Detect which cell encompasses the target text, then output its (x, y) center coordinate. 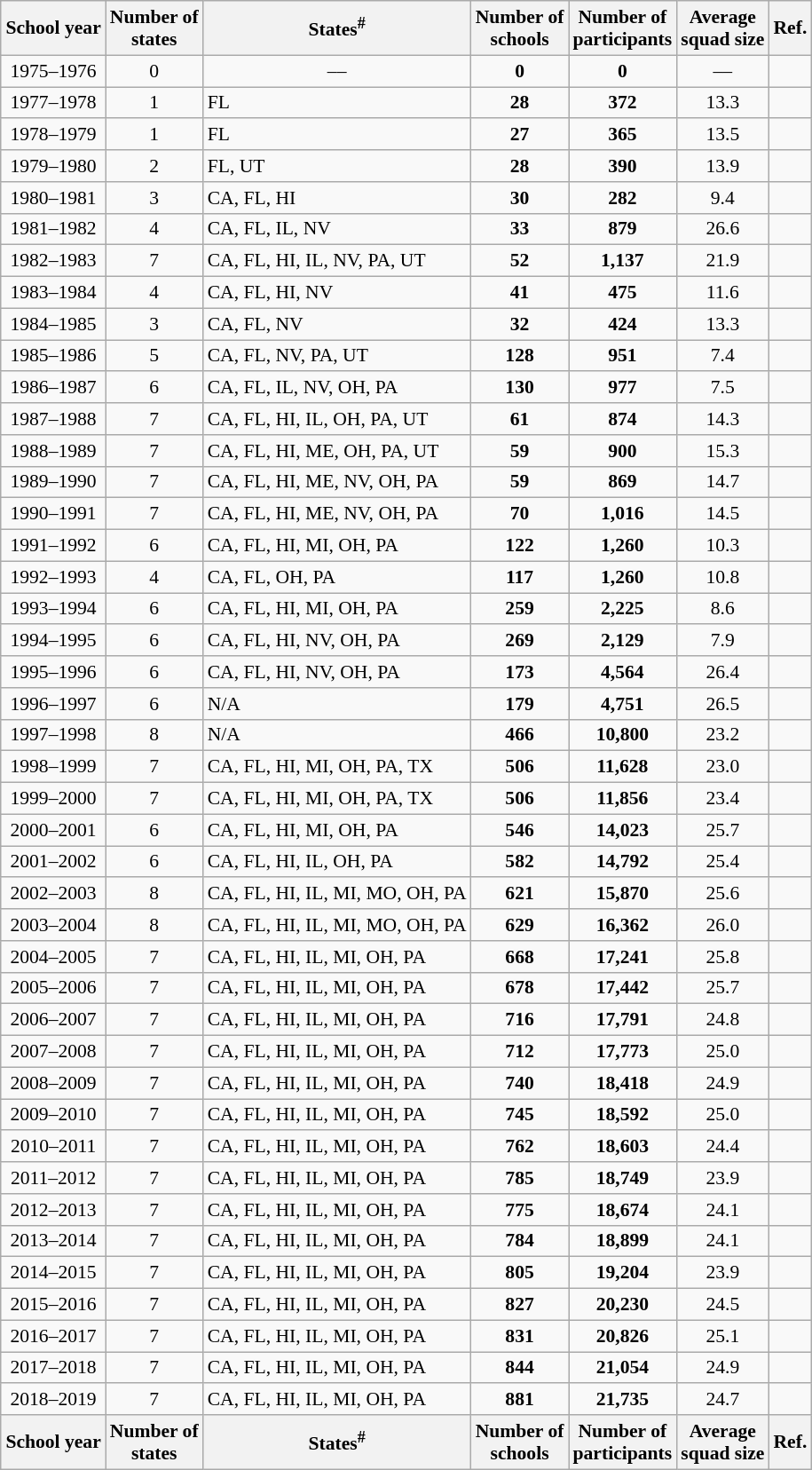
9.4 (722, 198)
1994–1995 (53, 641)
259 (520, 609)
15.3 (722, 451)
179 (520, 704)
23.2 (722, 735)
1998–1999 (53, 767)
582 (520, 862)
FL, UT (337, 166)
70 (520, 514)
CA, FL, HI, NV (337, 293)
2004–2005 (53, 957)
26.5 (722, 704)
24.5 (722, 1305)
2006–2007 (53, 1020)
668 (520, 957)
52 (520, 261)
2018–2019 (53, 1400)
CA, FL, NV (337, 324)
879 (622, 229)
900 (622, 451)
740 (520, 1083)
20,230 (622, 1305)
CA, FL, HI, ME, OH, PA, UT (337, 451)
25.1 (722, 1336)
18,603 (622, 1147)
365 (622, 135)
827 (520, 1305)
117 (520, 577)
831 (520, 1336)
1991–1992 (53, 546)
130 (520, 388)
24.8 (722, 1020)
1995–1996 (53, 672)
951 (622, 356)
21,735 (622, 1400)
11,628 (622, 767)
372 (622, 103)
1,137 (622, 261)
269 (520, 641)
2012–2013 (53, 1210)
25.6 (722, 894)
716 (520, 1020)
128 (520, 356)
1999–2000 (53, 799)
2011–2012 (53, 1178)
25.4 (722, 862)
4,564 (622, 672)
2,129 (622, 641)
24.4 (722, 1147)
26.4 (722, 672)
CA, FL, IL, NV (337, 229)
546 (520, 830)
61 (520, 419)
2017–2018 (53, 1368)
475 (622, 293)
17,241 (622, 957)
1981–1982 (53, 229)
11,856 (622, 799)
881 (520, 1400)
1,016 (622, 514)
26.6 (722, 229)
18,592 (622, 1115)
2015–2016 (53, 1305)
17,773 (622, 1052)
1975–1976 (53, 71)
844 (520, 1368)
1985–1986 (53, 356)
18,749 (622, 1178)
2009–2010 (53, 1115)
33 (520, 229)
1983–1984 (53, 293)
390 (622, 166)
1978–1979 (53, 135)
977 (622, 388)
2005–2006 (53, 988)
21.9 (722, 261)
1992–1993 (53, 577)
712 (520, 1052)
869 (622, 482)
15,870 (622, 894)
1989–1990 (53, 482)
173 (520, 672)
1996–1997 (53, 704)
7.9 (722, 641)
805 (520, 1273)
10.8 (722, 577)
2001–2002 (53, 862)
27 (520, 135)
23.4 (722, 799)
18,418 (622, 1083)
20,826 (622, 1336)
24.7 (722, 1400)
21,054 (622, 1368)
11.6 (722, 293)
2007–2008 (53, 1052)
41 (520, 293)
282 (622, 198)
5 (154, 356)
1977–1978 (53, 103)
32 (520, 324)
2014–2015 (53, 1273)
785 (520, 1178)
CA, FL, HI, IL, OH, PA, UT (337, 419)
7.4 (722, 356)
14.7 (722, 482)
1979–1980 (53, 166)
4,751 (622, 704)
2013–2014 (53, 1241)
CA, FL, HI (337, 198)
762 (520, 1147)
1993–1994 (53, 609)
18,899 (622, 1241)
122 (520, 546)
1987–1988 (53, 419)
1990–1991 (53, 514)
10,800 (622, 735)
2003–2004 (53, 925)
424 (622, 324)
17,791 (622, 1020)
2,225 (622, 609)
CA, FL, HI, IL, NV, PA, UT (337, 261)
14,023 (622, 830)
629 (520, 925)
784 (520, 1241)
2 (154, 166)
621 (520, 894)
1988–1989 (53, 451)
8.6 (722, 609)
30 (520, 198)
678 (520, 988)
13.5 (722, 135)
CA, FL, OH, PA (337, 577)
2002–2003 (53, 894)
CA, FL, HI, IL, OH, PA (337, 862)
7.5 (722, 388)
2010–2011 (53, 1147)
2000–2001 (53, 830)
1982–1983 (53, 261)
775 (520, 1210)
745 (520, 1115)
14.5 (722, 514)
18,674 (622, 1210)
CA, FL, IL, NV, OH, PA (337, 388)
1984–1985 (53, 324)
14,792 (622, 862)
CA, FL, NV, PA, UT (337, 356)
2008–2009 (53, 1083)
874 (622, 419)
10.3 (722, 546)
23.0 (722, 767)
19,204 (622, 1273)
13.9 (722, 166)
466 (520, 735)
25.8 (722, 957)
1980–1981 (53, 198)
1997–1998 (53, 735)
17,442 (622, 988)
2016–2017 (53, 1336)
1986–1987 (53, 388)
14.3 (722, 419)
26.0 (722, 925)
16,362 (622, 925)
